From the cell containing the given text, extract its center point as [X, Y] coordinate. 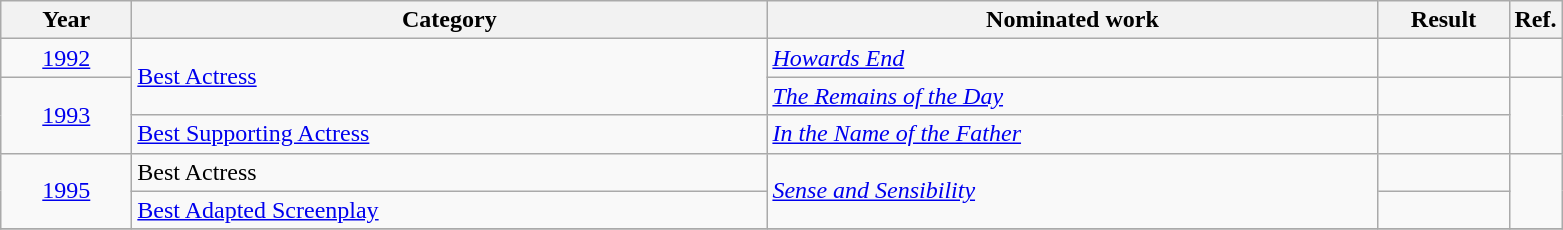
Howards End [1072, 58]
Nominated work [1072, 20]
Category [450, 20]
Best Adapted Screenplay [450, 210]
Result [1444, 20]
The Remains of the Day [1072, 96]
1993 [66, 115]
Best Supporting Actress [450, 134]
1995 [66, 191]
In the Name of the Father [1072, 134]
Ref. [1536, 20]
Year [66, 20]
1992 [66, 58]
Sense and Sensibility [1072, 191]
